Provide the [X, Y] coordinate of the cell's center where the given text is located.  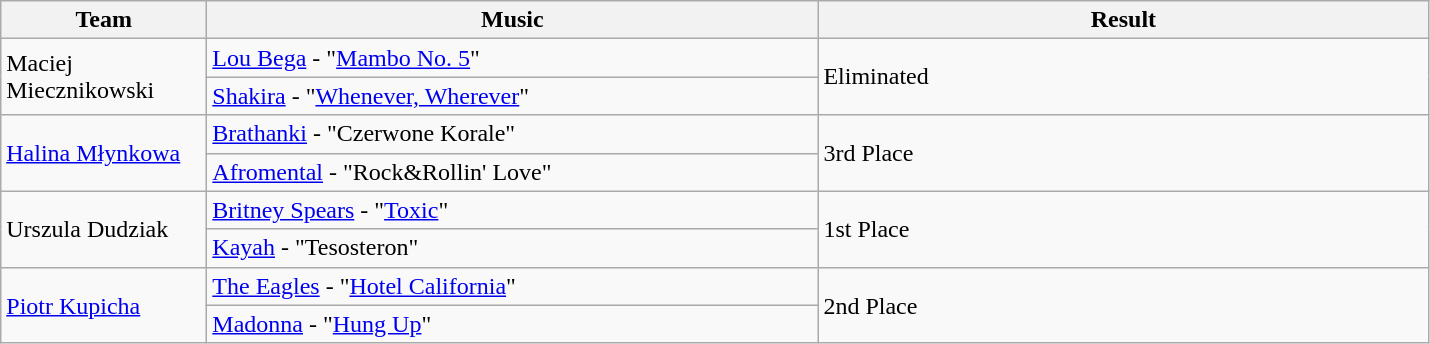
Lou Bega - "Mambo No. 5" [512, 58]
Maciej Miecznikowski [104, 77]
2nd Place [1124, 305]
Brathanki - "Czerwone Korale" [512, 134]
The Eagles - "Hotel California" [512, 286]
Urszula Dudziak [104, 229]
Halina Młynkowa [104, 153]
Eliminated [1124, 77]
Afromental - "Rock&Rollin' Love" [512, 172]
3rd Place [1124, 153]
Result [1124, 20]
Madonna - "Hung Up" [512, 324]
Shakira - "Whenever, Wherever" [512, 96]
Piotr Kupicha [104, 305]
1st Place [1124, 229]
Britney Spears - "Toxic" [512, 210]
Kayah - "Tesosteron" [512, 248]
Team [104, 20]
Music [512, 20]
